Locate the cell with the specified text and output its [x, y] center coordinate. 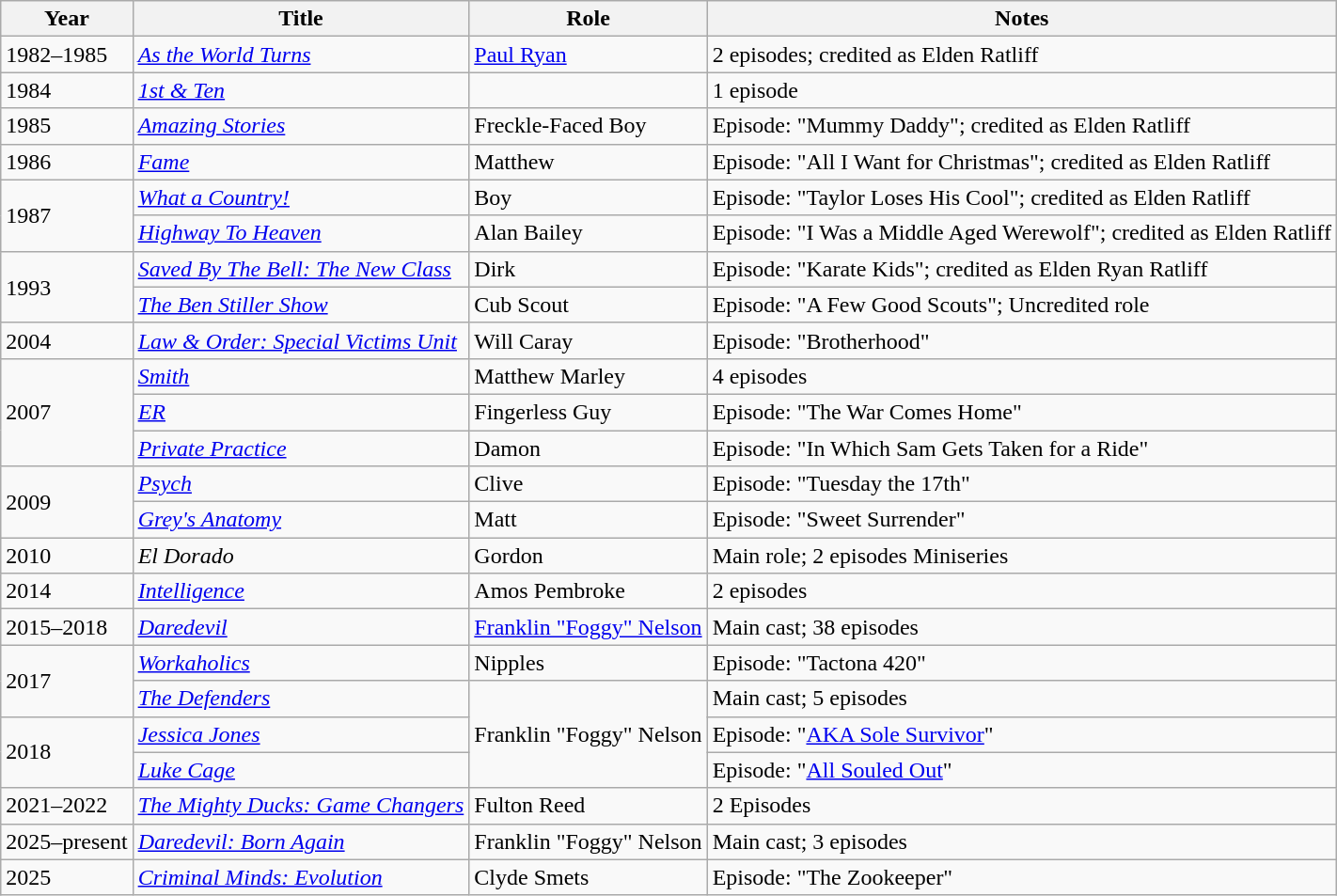
Episode: "In Which Sam Gets Taken for a Ride" [1021, 448]
Episode: "The War Comes Home" [1021, 412]
Psych [301, 484]
Episode: "I Was a Middle Aged Werewolf"; credited as Elden Ratliff [1021, 233]
Year [67, 19]
Main cast; 5 episodes [1021, 699]
The Defenders [301, 699]
Episode: "Karate Kids"; credited as Elden Ryan Ratliff [1021, 269]
Criminal Minds: Evolution [301, 877]
ER [301, 412]
Main cast; 3 episodes [1021, 841]
Episode: "All I Want for Christmas"; credited as Elden Ratliff [1021, 162]
Fulton Reed [589, 806]
Fingerless Guy [589, 412]
Paul Ryan [589, 55]
Episode: "Taylor Loses His Cool"; credited as Elden Ratliff [1021, 197]
Episode: "All Souled Out" [1021, 770]
Damon [589, 448]
Private Practice [301, 448]
Episode: "Sweet Surrender" [1021, 520]
Matthew [589, 162]
Notes [1021, 19]
Nipples [589, 663]
The Mighty Ducks: Game Changers [301, 806]
2018 [67, 752]
2014 [67, 591]
Main role; 2 episodes Miniseries [1021, 556]
1 episode [1021, 90]
Dirk [589, 269]
Episode: "The Zookeeper" [1021, 877]
2009 [67, 502]
Law & Order: Special Victims Unit [301, 340]
Title [301, 19]
Episode: "AKA Sole Survivor" [1021, 734]
1987 [67, 215]
1993 [67, 287]
Episode: "A Few Good Scouts"; Uncredited role [1021, 305]
Grey's Anatomy [301, 520]
2017 [67, 681]
Freckle-Faced Boy [589, 126]
Saved By The Bell: The New Class [301, 269]
2004 [67, 340]
Will Caray [589, 340]
1st & Ten [301, 90]
El Dorado [301, 556]
1986 [67, 162]
Intelligence [301, 591]
Daredevil [301, 627]
1985 [67, 126]
Episode: "Mummy Daddy"; credited as Elden Ratliff [1021, 126]
The Ben Stiller Show [301, 305]
2 episodes [1021, 591]
Episode: "Tuesday the 17th" [1021, 484]
Amos Pembroke [589, 591]
2 episodes; credited as Elden Ratliff [1021, 55]
2015–2018 [67, 627]
Matt [589, 520]
2025 [67, 877]
Clyde Smets [589, 877]
4 episodes [1021, 376]
Jessica Jones [301, 734]
Smith [301, 376]
Boy [589, 197]
Alan Bailey [589, 233]
Workaholics [301, 663]
Amazing Stories [301, 126]
2021–2022 [67, 806]
2007 [67, 412]
1984 [67, 90]
2025–present [67, 841]
Gordon [589, 556]
Clive [589, 484]
2 Episodes [1021, 806]
As the World Turns [301, 55]
Main cast; 38 episodes [1021, 627]
1982–1985 [67, 55]
Episode: "Brotherhood" [1021, 340]
Role [589, 19]
Daredevil: Born Again [301, 841]
Fame [301, 162]
Luke Cage [301, 770]
What a Country! [301, 197]
Matthew Marley [589, 376]
Highway To Heaven [301, 233]
2010 [67, 556]
Episode: "Tactona 420" [1021, 663]
Cub Scout [589, 305]
